Output the (x, y) coordinate of the center of the cell containing the given text.  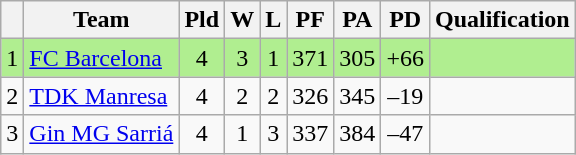
305 (358, 58)
PF (310, 20)
384 (358, 134)
337 (310, 134)
PA (358, 20)
326 (310, 96)
+66 (406, 58)
W (242, 20)
Team (102, 20)
L (274, 20)
FC Barcelona (102, 58)
Pld (202, 20)
371 (310, 58)
Gin MG Sarriá (102, 134)
345 (358, 96)
PD (406, 20)
–47 (406, 134)
Qualification (502, 20)
–19 (406, 96)
TDK Manresa (102, 96)
